Search for the cell housing the specified text and yield its (X, Y) center coordinate. 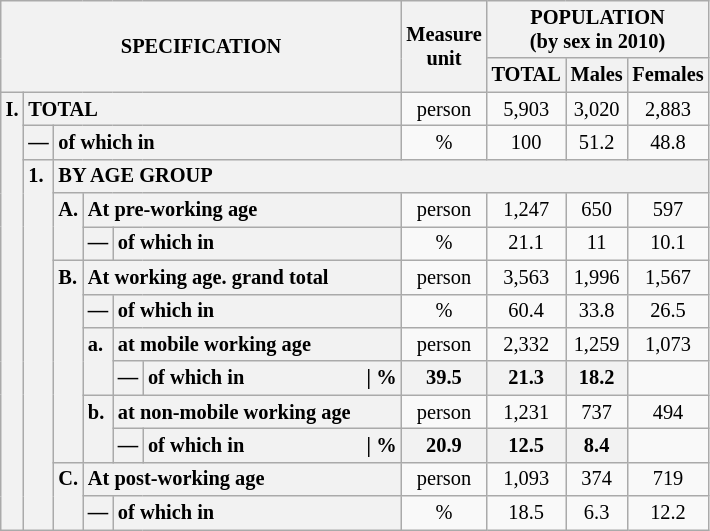
b. (98, 428)
SPECIFICATION (202, 46)
1,231 (526, 412)
1,093 (526, 479)
20.9 (444, 445)
12.5 (526, 445)
Males (597, 75)
21.1 (526, 243)
1. (38, 344)
At working age. grand total (242, 277)
2,332 (526, 344)
at non-mobile working age (257, 412)
Measure unit (444, 46)
At post-working age (242, 479)
B. (68, 361)
26.5 (668, 311)
8.4 (597, 445)
A. (68, 226)
33.8 (597, 311)
C. (68, 496)
18.2 (597, 378)
At pre-working age (242, 210)
597 (668, 210)
719 (668, 479)
1,073 (668, 344)
39.5 (444, 378)
3,020 (597, 109)
494 (668, 412)
737 (597, 412)
650 (597, 210)
at mobile working age (257, 344)
374 (597, 479)
48.8 (668, 142)
2,883 (668, 109)
18.5 (526, 513)
100 (526, 142)
I. (12, 311)
60.4 (526, 311)
a. (98, 360)
5,903 (526, 109)
BY AGE GROUP (382, 176)
3,563 (526, 277)
1,996 (597, 277)
51.2 (597, 142)
10.1 (668, 243)
12.2 (668, 513)
11 (597, 243)
1,247 (526, 210)
21.3 (526, 378)
Females (668, 75)
POPULATION (by sex in 2010) (598, 29)
1,259 (597, 344)
6.3 (597, 513)
1,567 (668, 277)
